Output the [x, y] coordinate of the center of the cell containing the given text.  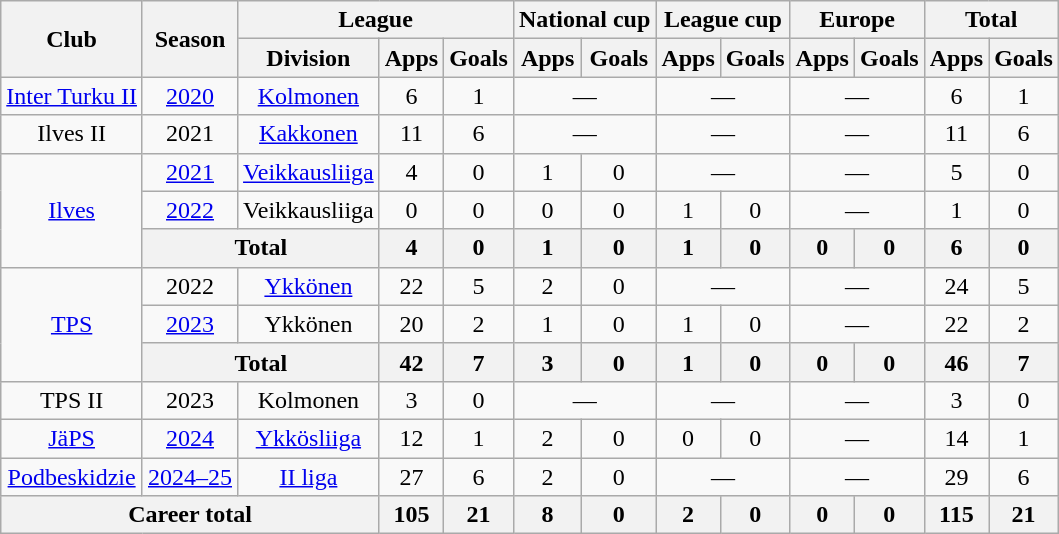
Inter Turku II [72, 96]
JäPS [72, 438]
8 [547, 515]
Division [309, 58]
League cup [723, 20]
2024 [190, 438]
II liga [309, 477]
Kakkonen [309, 134]
Ykkösliiga [309, 438]
20 [411, 324]
14 [956, 438]
42 [411, 362]
Season [190, 39]
46 [956, 362]
2024–25 [190, 477]
TPS II [72, 400]
Podbeskidzie [72, 477]
24 [956, 286]
TPS [72, 324]
29 [956, 477]
27 [411, 477]
League [376, 20]
Ilves II [72, 134]
Career total [190, 515]
2020 [190, 96]
National cup [584, 20]
105 [411, 515]
Club [72, 39]
12 [411, 438]
Ilves [72, 210]
Europe [857, 20]
115 [956, 515]
